Return [X, Y] of the center of cell containing provided text 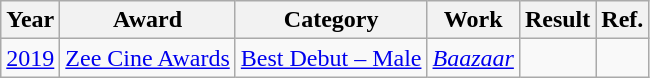
2019 [30, 58]
Ref. [622, 20]
Baazaar [473, 58]
Zee Cine Awards [148, 58]
Year [30, 20]
Award [148, 20]
Best Debut – Male [331, 58]
Result [557, 20]
Category [331, 20]
Work [473, 20]
